Pinpoint the cell where the given text exists, returning its (x, y) midpoint coordinate. 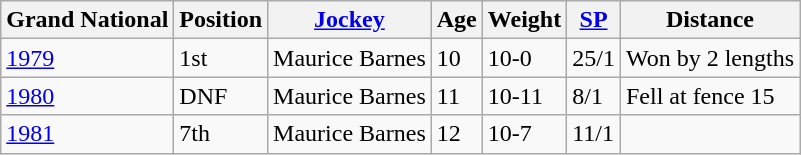
Fell at fence 15 (710, 96)
Jockey (350, 20)
10 (456, 58)
1979 (88, 58)
SP (594, 20)
7th (221, 134)
Weight (524, 20)
25/1 (594, 58)
11/1 (594, 134)
Age (456, 20)
Position (221, 20)
11 (456, 96)
Grand National (88, 20)
DNF (221, 96)
10-0 (524, 58)
10-11 (524, 96)
8/1 (594, 96)
12 (456, 134)
1981 (88, 134)
1st (221, 58)
Won by 2 lengths (710, 58)
1980 (88, 96)
10-7 (524, 134)
Distance (710, 20)
